Scan for the cell matching the given text and deliver its (X, Y) coordinate at center. 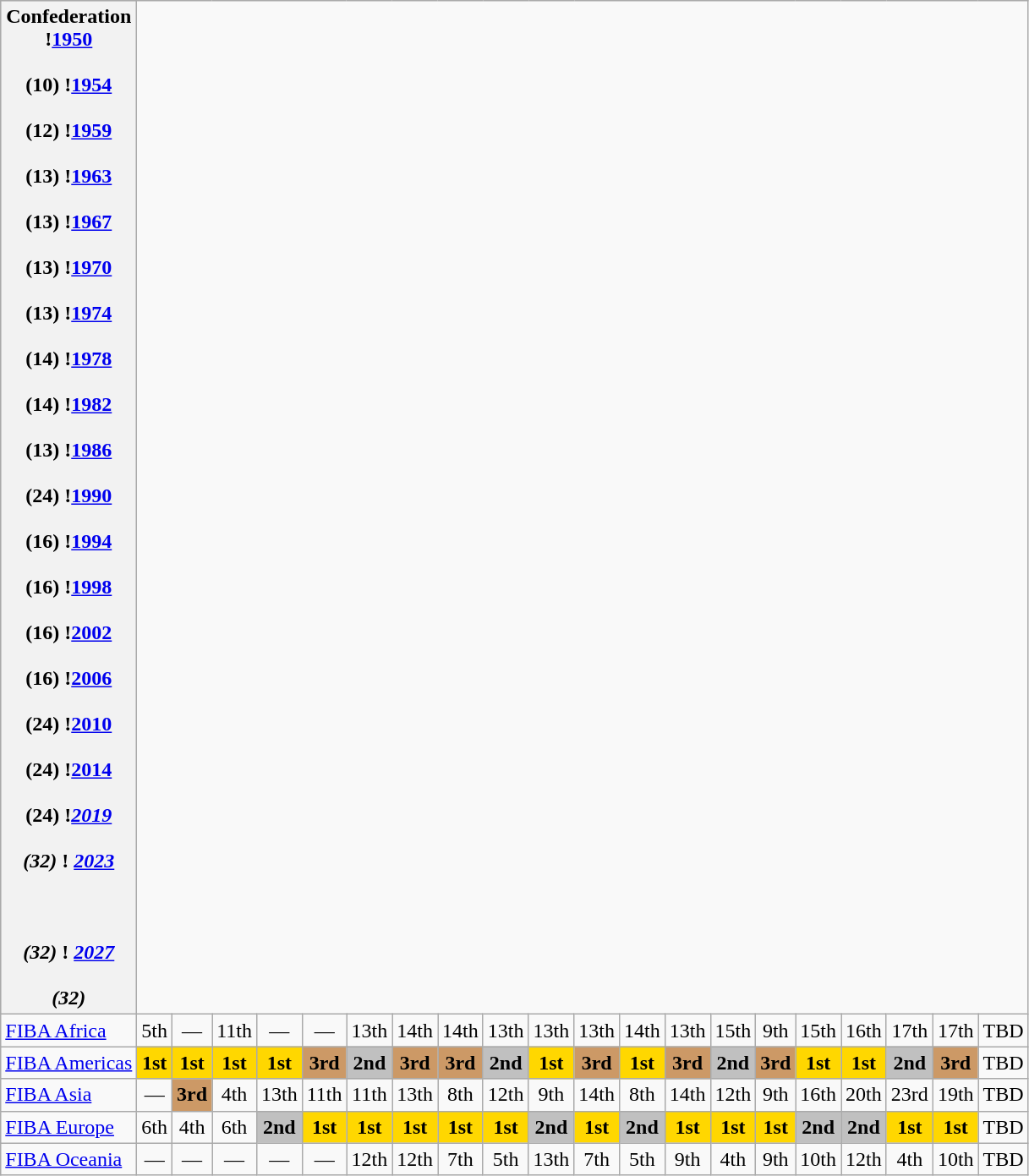
FIBA Europe (69, 1127)
FIBA Africa (69, 1031)
FIBA Oceania (69, 1159)
23rd (910, 1095)
FIBA Asia (69, 1095)
19th (955, 1095)
FIBA Americas (69, 1063)
20th (864, 1095)
